Pinpoint the cell where the given text exists, returning its (x, y) midpoint coordinate. 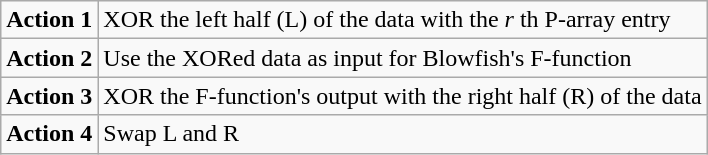
Action 4 (50, 134)
Swap L and R (402, 134)
Action 1 (50, 20)
XOR the F-function's output with the right half (R) of the data (402, 96)
XOR the left half (L) of the data with the r th P-array entry (402, 20)
Action 3 (50, 96)
Use the XORed data as input for Blowfish's F-function (402, 58)
Action 2 (50, 58)
